From the cell containing the given text, extract its center point as [x, y] coordinate. 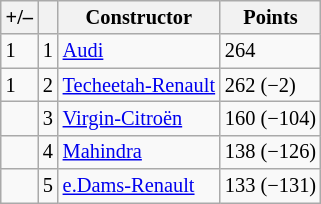
5 [48, 186]
4 [48, 152]
Points [270, 17]
262 (−2) [270, 85]
Techeetah-Renault [139, 85]
2 [48, 85]
+/– [20, 17]
160 (−104) [270, 118]
Constructor [139, 17]
Audi [139, 51]
Virgin-Citroën [139, 118]
e.Dams-Renault [139, 186]
133 (−131) [270, 186]
138 (−126) [270, 152]
Mahindra [139, 152]
3 [48, 118]
264 [270, 51]
